Pinpoint the cell where the given text exists, returning its (X, Y) midpoint coordinate. 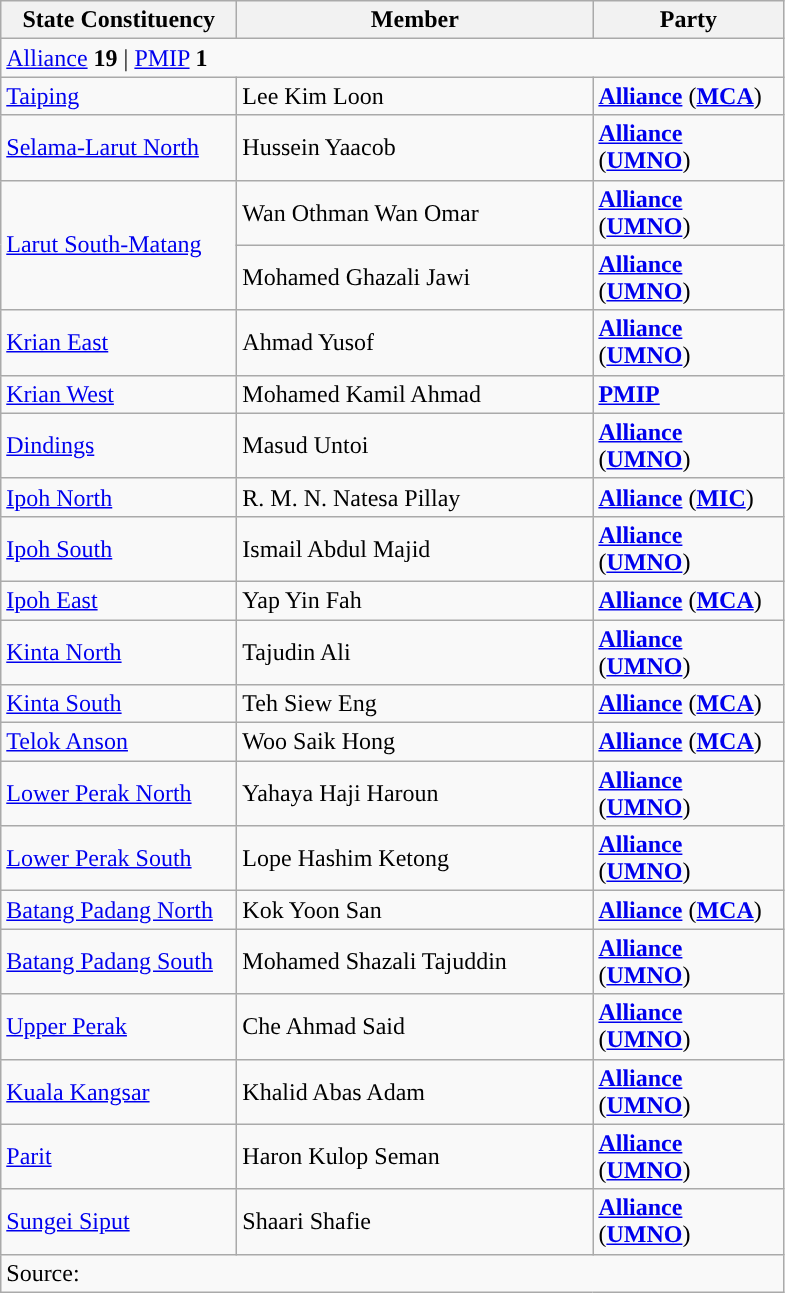
Selama-Larut North (119, 148)
Haron Kulop Seman (415, 1156)
Kinta North (119, 652)
Lee Kim Loon (415, 96)
Mohamed Ghazali Jawi (415, 278)
State Constituency (119, 20)
Ipoh East (119, 600)
Ismail Abdul Majid (415, 548)
Upper Perak (119, 1026)
Masud Untoi (415, 446)
Tajudin Ali (415, 652)
Krian East (119, 342)
Alliance (MIC) (688, 497)
Che Ahmad Said (415, 1026)
Woo Saik Hong (415, 742)
Taiping (119, 96)
Wan Othman Wan Omar (415, 212)
Dindings (119, 446)
Kinta South (119, 704)
R. M. N. Natesa Pillay (415, 497)
Mohamed Kamil Ahmad (415, 394)
Batang Padang North (119, 910)
Source: (392, 1273)
Sungei Siput (119, 1222)
Shaari Shafie (415, 1222)
Lower Perak North (119, 794)
Larut South-Matang (119, 245)
Parit (119, 1156)
Yahaya Haji Haroun (415, 794)
Lope Hashim Ketong (415, 858)
Kuala Kangsar (119, 1092)
Hussein Yaacob (415, 148)
Kok Yoon San (415, 910)
Teh Siew Eng (415, 704)
Mohamed Shazali Tajuddin (415, 962)
Lower Perak South (119, 858)
PMIP (688, 394)
Ahmad Yusof (415, 342)
Party (688, 20)
Ipoh North (119, 497)
Batang Padang South (119, 962)
Member (415, 20)
Alliance 19 | PMIP 1 (392, 58)
Ipoh South (119, 548)
Yap Yin Fah (415, 600)
Krian West (119, 394)
Khalid Abas Adam (415, 1092)
Telok Anson (119, 742)
